Search for the cell housing the specified text and yield its (x, y) center coordinate. 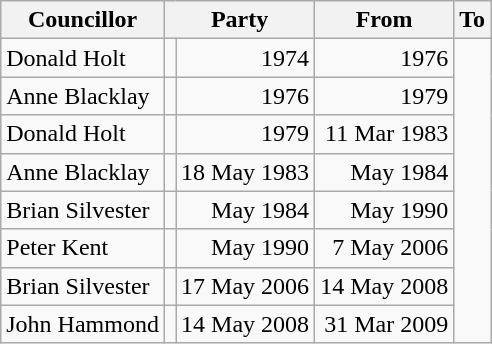
To (472, 20)
John Hammond (83, 324)
17 May 2006 (246, 286)
1974 (246, 58)
From (384, 20)
31 Mar 2009 (384, 324)
18 May 1983 (246, 172)
11 Mar 1983 (384, 134)
Party (239, 20)
Peter Kent (83, 248)
Councillor (83, 20)
7 May 2006 (384, 248)
